Capture the cell that displays the provided text and extract its (x, y) central coordinate. 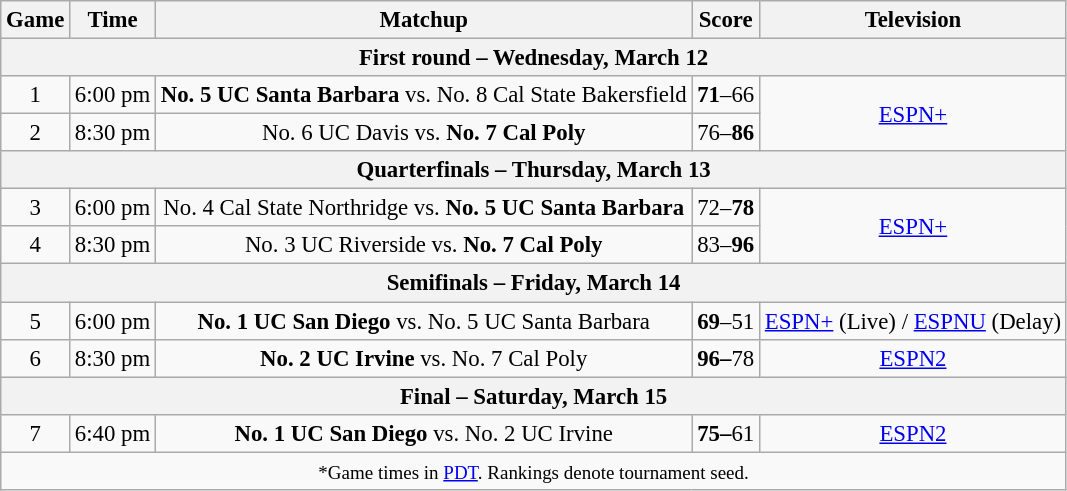
Television (912, 20)
No. 1 UC San Diego vs. No. 5 UC Santa Barbara (423, 321)
No. 5 UC Santa Barbara vs. No. 8 Cal State Bakersfield (423, 95)
69–51 (726, 321)
3 (36, 208)
2 (36, 133)
Quarterfinals – Thursday, March 13 (534, 170)
4 (36, 245)
No. 4 Cal State Northridge vs. No. 5 UC Santa Barbara (423, 208)
5 (36, 321)
First round – Wednesday, March 12 (534, 58)
Matchup (423, 20)
72–78 (726, 208)
No. 3 UC Riverside vs. No. 7 Cal Poly (423, 245)
83–96 (726, 245)
No. 1 UC San Diego vs. No. 2 UC Irvine (423, 433)
Score (726, 20)
75–61 (726, 433)
ESPN+ (Live) / ESPNU (Delay) (912, 321)
71–66 (726, 95)
No. 2 UC Irvine vs. No. 7 Cal Poly (423, 358)
Time (113, 20)
6 (36, 358)
1 (36, 95)
Final – Saturday, March 15 (534, 396)
No. 6 UC Davis vs. No. 7 Cal Poly (423, 133)
76–86 (726, 133)
6:40 pm (113, 433)
Semifinals – Friday, March 14 (534, 283)
7 (36, 433)
*Game times in PDT. Rankings denote tournament seed. (534, 471)
Game (36, 20)
96–78 (726, 358)
